Output the [x, y] coordinate of the center of the cell containing the given text.  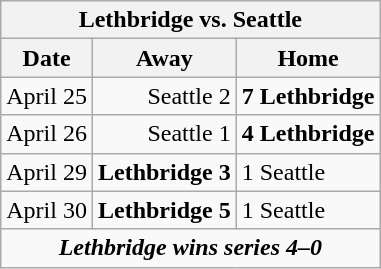
Lethbridge 3 [164, 172]
April 25 [47, 96]
Lethbridge vs. Seattle [190, 20]
Lethbridge 5 [164, 210]
Seattle 2 [164, 96]
April 29 [47, 172]
April 26 [47, 134]
Away [164, 58]
Lethbridge wins series 4–0 [190, 248]
Seattle 1 [164, 134]
4 Lethbridge [308, 134]
Date [47, 58]
Home [308, 58]
7 Lethbridge [308, 96]
April 30 [47, 210]
